Search for the cell housing the specified text and yield its [X, Y] center coordinate. 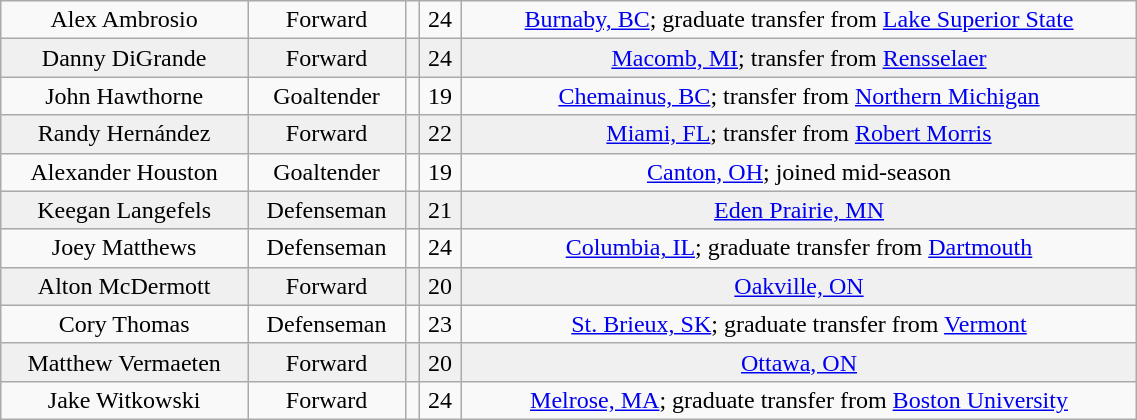
Miami, FL; transfer from Robert Morris [799, 134]
John Hawthorne [124, 96]
Oakville, ON [799, 286]
Randy Hernández [124, 134]
Alexander Houston [124, 172]
Cory Thomas [124, 324]
Eden Prairie, MN [799, 210]
Alex Ambrosio [124, 20]
Chemainus, BC; transfer from Northern Michigan [799, 96]
Keegan Langefels [124, 210]
St. Brieux, SK; graduate transfer from Vermont [799, 324]
Columbia, IL; graduate transfer from Dartmouth [799, 248]
22 [440, 134]
Burnaby, BC; graduate transfer from Lake Superior State [799, 20]
23 [440, 324]
Melrose, MA; graduate transfer from Boston University [799, 400]
Matthew Vermaeten [124, 362]
Ottawa, ON [799, 362]
Canton, OH; joined mid-season [799, 172]
Jake Witkowski [124, 400]
Danny DiGrande [124, 58]
Joey Matthews [124, 248]
Macomb, MI; transfer from Rensselaer [799, 58]
Alton McDermott [124, 286]
21 [440, 210]
